Return [x, y] of the center of cell containing provided text 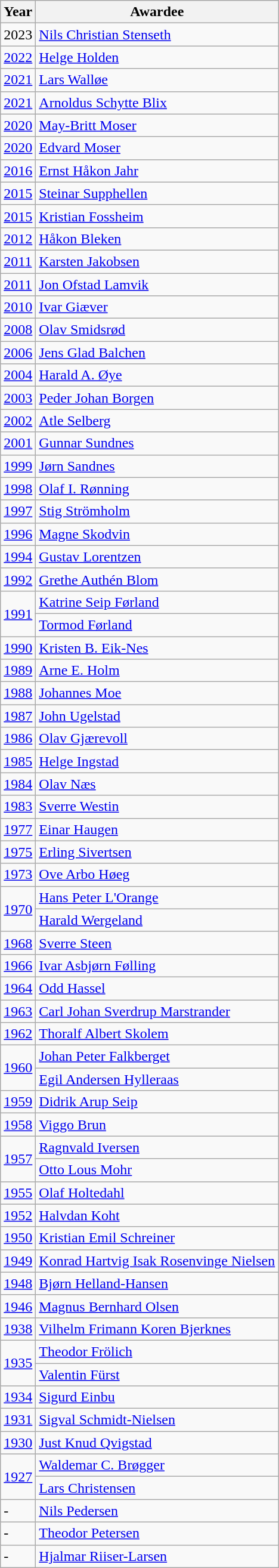
Katrine Seip Førland [157, 602]
Jørn Sandnes [157, 466]
1992 [18, 579]
1949 [18, 1261]
Ove Arbo Høeg [157, 875]
Theodor Frölich [157, 1351]
1931 [18, 1420]
Helge Ingstad [157, 761]
1930 [18, 1443]
Year [18, 12]
Lars Walløe [157, 80]
Karsten Jakobsen [157, 261]
Just Knud Qvigstad [157, 1443]
1970 [18, 909]
Thoralf Albert Skolem [157, 1034]
Sigval Schmidt-Nielsen [157, 1420]
Johan Peter Falkberget [157, 1057]
Hjalmar Riiser-Larsen [157, 1556]
Peder Johan Borgen [157, 398]
1959 [18, 1102]
Einar Haugen [157, 829]
1946 [18, 1306]
1983 [18, 807]
1950 [18, 1238]
2004 [18, 375]
Konrad Hartvig Isak Rosenvinge Nielsen [157, 1261]
2012 [18, 239]
Sverre Steen [157, 943]
Edvard Moser [157, 148]
1963 [18, 1011]
Olaf Holtedahl [157, 1193]
1934 [18, 1397]
2023 [18, 35]
Ernst Håkon Jahr [157, 171]
Arne E. Holm [157, 671]
Gunnar Sundnes [157, 443]
Stig Strömholm [157, 511]
Waldemar C. Brøgger [157, 1465]
Kristen B. Eik-Nes [157, 647]
Kristian Emil Schreiner [157, 1238]
2002 [18, 421]
1927 [18, 1477]
May-Britt Moser [157, 125]
2010 [18, 307]
1975 [18, 852]
Kristian Fossheim [157, 216]
Magne Skodvin [157, 534]
1966 [18, 965]
1960 [18, 1068]
Steinar Supphellen [157, 193]
Halvdan Koht [157, 1215]
1968 [18, 943]
1996 [18, 534]
Olaf I. Rønning [157, 489]
2001 [18, 443]
Vilhelm Frimann Koren Bjerknes [157, 1329]
Egil Andersen Hylleraas [157, 1079]
Didrik Arup Seip [157, 1102]
Sverre Westin [157, 807]
Hans Peter L'Orange [157, 897]
1957 [18, 1159]
Otto Lous Mohr [157, 1170]
Harald A. Øye [157, 375]
Ivar Asbjørn Følling [157, 965]
John Ugelstad [157, 716]
1990 [18, 647]
Valentin Fürst [157, 1374]
Ragnvald Iversen [157, 1147]
1948 [18, 1283]
Lars Christensen [157, 1488]
Erling Sivertsen [157, 852]
Odd Hassel [157, 988]
Carl Johan Sverdrup Marstrander [157, 1011]
Atle Selberg [157, 421]
Nils Pedersen [157, 1511]
Olav Næs [157, 784]
Johannes Moe [157, 693]
Ivar Giæver [157, 307]
2016 [18, 171]
1998 [18, 489]
Bjørn Helland-Hansen [157, 1283]
Helge Holden [157, 57]
1991 [18, 613]
1964 [18, 988]
1973 [18, 875]
1958 [18, 1125]
1952 [18, 1215]
Tormod Førland [157, 625]
Sigurd Einbu [157, 1397]
Magnus Bernhard Olsen [157, 1306]
1988 [18, 693]
2008 [18, 330]
Olav Smidsrød [157, 330]
Theodor Petersen [157, 1533]
1987 [18, 716]
Jens Glad Balchen [157, 353]
Olav Gjærevoll [157, 739]
1999 [18, 466]
1985 [18, 761]
Grethe Authén Blom [157, 579]
1989 [18, 671]
Jon Ofstad Lamvik [157, 285]
Håkon Bleken [157, 239]
1962 [18, 1034]
1955 [18, 1193]
Gustav Lorentzen [157, 557]
Arnoldus Schytte Blix [157, 103]
1977 [18, 829]
1994 [18, 557]
Viggo Brun [157, 1125]
2022 [18, 57]
Awardee [157, 12]
1935 [18, 1363]
2003 [18, 398]
1986 [18, 739]
2006 [18, 353]
1984 [18, 784]
1997 [18, 511]
Harald Wergeland [157, 920]
1938 [18, 1329]
Nils Christian Stenseth [157, 35]
